Extract the [X, Y] coordinate from the center of the cell holding the provided text.  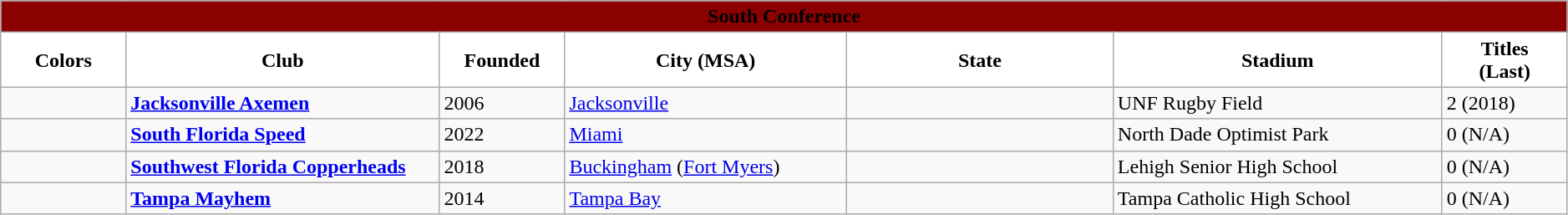
Stadium [1277, 60]
Lehigh Senior High School [1277, 166]
Southwest Florida Copperheads [282, 166]
Founded [502, 60]
Miami [706, 135]
Jacksonville [706, 103]
Club [282, 60]
South Conference [784, 17]
2018 [502, 166]
City (MSA) [706, 60]
Tampa Bay [706, 198]
Tampa Mayhem [282, 198]
Titles(Last) [1505, 60]
2006 [502, 103]
Tampa Catholic High School [1277, 198]
2022 [502, 135]
State [981, 60]
Jacksonville Axemen [282, 103]
Colors [63, 60]
UNF Rugby Field [1277, 103]
North Dade Optimist Park [1277, 135]
2 (2018) [1505, 103]
South Florida Speed [282, 135]
2014 [502, 198]
Buckingham (Fort Myers) [706, 166]
